Pinpoint the cell where the given text exists, returning its [X, Y] midpoint coordinate. 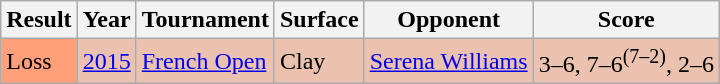
French Open [205, 62]
3–6, 7–6(7–2), 2–6 [626, 62]
Loss [39, 62]
Surface [319, 20]
Year [106, 20]
Clay [319, 62]
Serena Williams [448, 62]
2015 [106, 62]
Score [626, 20]
Tournament [205, 20]
Opponent [448, 20]
Result [39, 20]
